Pinpoint the cell where the given text exists, returning its (X, Y) midpoint coordinate. 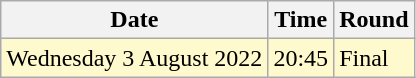
Date (134, 20)
Round (374, 20)
Final (374, 58)
Time (301, 20)
20:45 (301, 58)
Wednesday 3 August 2022 (134, 58)
